For the text-containing cell, return its midpoint in (x, y) coordinate format. 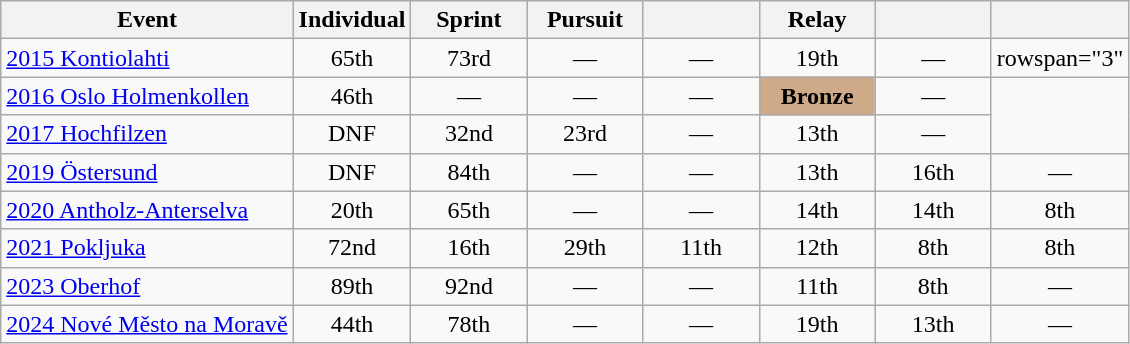
Pursuit (585, 20)
2024 Nové Město na Moravě (147, 324)
Individual (352, 20)
32nd (469, 134)
12th (817, 248)
20th (352, 210)
2015 Kontiolahti (147, 58)
89th (352, 286)
Bronze (817, 96)
2017 Hochfilzen (147, 134)
84th (469, 172)
2023 Oberhof (147, 286)
rowspan="3" (1060, 58)
2019 Östersund (147, 172)
78th (469, 324)
72nd (352, 248)
2021 Pokljuka (147, 248)
92nd (469, 286)
Sprint (469, 20)
44th (352, 324)
46th (352, 96)
23rd (585, 134)
29th (585, 248)
Relay (817, 20)
Event (147, 20)
2020 Antholz-Anterselva (147, 210)
2016 Oslo Holmenkollen (147, 96)
73rd (469, 58)
